Capture the cell that displays the provided text and extract its [X, Y] central coordinate. 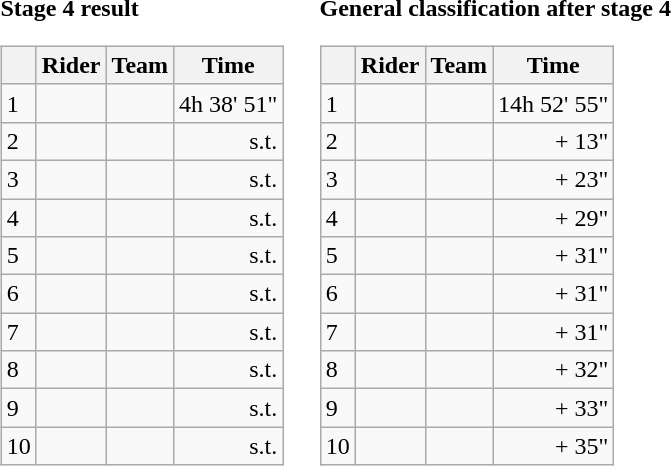
+ 32" [554, 370]
+ 23" [554, 179]
+ 13" [554, 141]
+ 35" [554, 446]
4h 38' 51" [228, 103]
+ 29" [554, 217]
+ 33" [554, 408]
14h 52' 55" [554, 103]
